Identify which cell holds the provided text, then report its (X, Y) central coordinate. 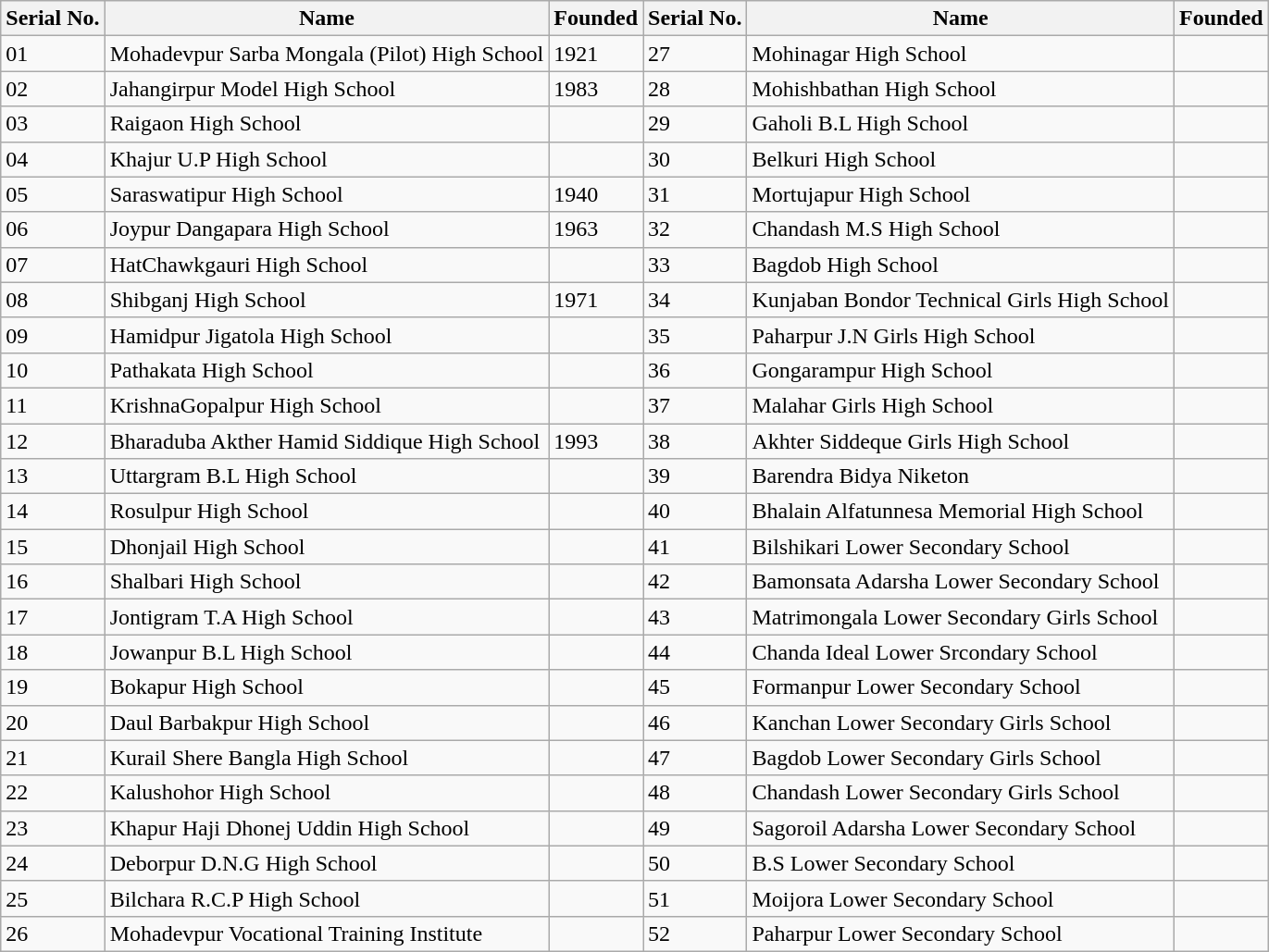
10 (53, 370)
49 (695, 828)
07 (53, 265)
Dhonjail High School (327, 547)
26 (53, 933)
Matrimongala Lower Secondary Girls School (961, 617)
44 (695, 652)
Bhalain Alfatunnesa Memorial High School (961, 512)
27 (695, 54)
Mohadevpur Sarba Mongala (Pilot) High School (327, 54)
Bharaduba Akther Hamid Siddique High School (327, 441)
43 (695, 617)
Paharpur Lower Secondary School (961, 933)
1921 (596, 54)
Pathakata High School (327, 370)
Kalushohor High School (327, 793)
51 (695, 898)
1940 (596, 194)
28 (695, 89)
Kunjaban Bondor Technical Girls High School (961, 300)
HatChawkgauri High School (327, 265)
Malahar Girls High School (961, 405)
Bokapur High School (327, 687)
Chandash Lower Secondary Girls School (961, 793)
50 (695, 863)
Moijora Lower Secondary School (961, 898)
Jahangirpur Model High School (327, 89)
Formanpur Lower Secondary School (961, 687)
02 (53, 89)
18 (53, 652)
Joypur Dangapara High School (327, 229)
20 (53, 723)
36 (695, 370)
34 (695, 300)
16 (53, 582)
25 (53, 898)
Bagdob High School (961, 265)
21 (53, 758)
Jowanpur B.L High School (327, 652)
Kanchan Lower Secondary Girls School (961, 723)
Sagoroil Adarsha Lower Secondary School (961, 828)
42 (695, 582)
08 (53, 300)
35 (695, 335)
24 (53, 863)
Akhter Siddeque Girls High School (961, 441)
04 (53, 159)
17 (53, 617)
05 (53, 194)
15 (53, 547)
Barendra Bidya Niketon (961, 476)
Hamidpur Jigatola High School (327, 335)
14 (53, 512)
Rosulpur High School (327, 512)
47 (695, 758)
48 (695, 793)
37 (695, 405)
Deborpur D.N.G High School (327, 863)
Jontigram T.A High School (327, 617)
46 (695, 723)
01 (53, 54)
03 (53, 124)
1983 (596, 89)
23 (53, 828)
Shibganj High School (327, 300)
Bilshikari Lower Secondary School (961, 547)
30 (695, 159)
40 (695, 512)
Khapur Haji Dhonej Uddin High School (327, 828)
B.S Lower Secondary School (961, 863)
19 (53, 687)
1963 (596, 229)
39 (695, 476)
Uttargram B.L High School (327, 476)
32 (695, 229)
Mohinagar High School (961, 54)
52 (695, 933)
31 (695, 194)
Gaholi B.L High School (961, 124)
Chanda Ideal Lower Srcondary School (961, 652)
Khajur U.P High School (327, 159)
Paharpur J.N Girls High School (961, 335)
Shalbari High School (327, 582)
Bagdob Lower Secondary Girls School (961, 758)
09 (53, 335)
Gongarampur High School (961, 370)
11 (53, 405)
1971 (596, 300)
Kurail Shere Bangla High School (327, 758)
Mortujapur High School (961, 194)
12 (53, 441)
38 (695, 441)
Daul Barbakpur High School (327, 723)
Saraswatipur High School (327, 194)
Raigaon High School (327, 124)
13 (53, 476)
Bamonsata Adarsha Lower Secondary School (961, 582)
29 (695, 124)
Mohadevpur Vocational Training Institute (327, 933)
45 (695, 687)
41 (695, 547)
KrishnaGopalpur High School (327, 405)
Mohishbathan High School (961, 89)
06 (53, 229)
Bilchara R.C.P High School (327, 898)
33 (695, 265)
Chandash M.S High School (961, 229)
Belkuri High School (961, 159)
1993 (596, 441)
22 (53, 793)
